Find where the given text appears and provide that cell's center as [x, y] coordinate. 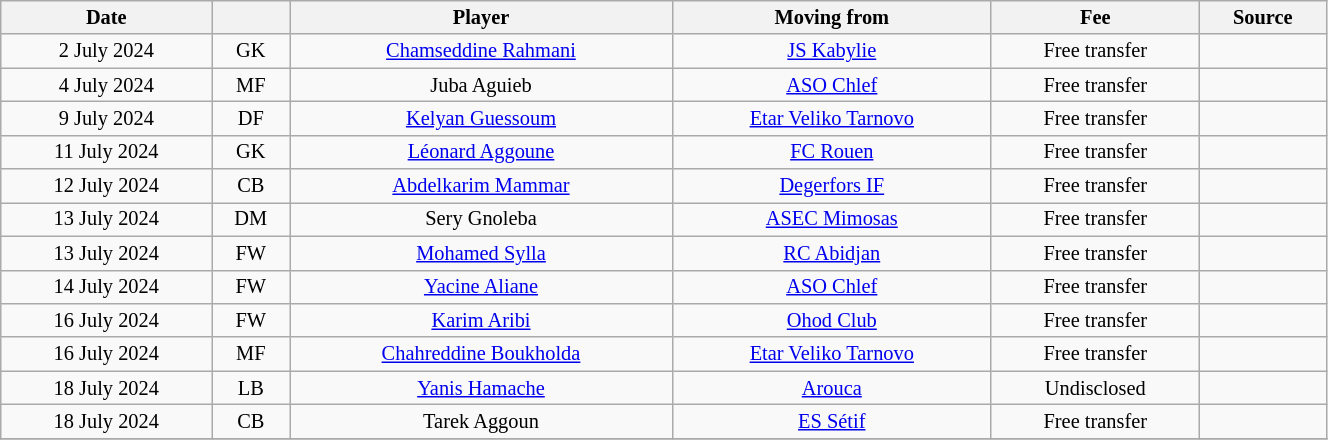
Chahreddine Boukholda [481, 354]
11 July 2024 [106, 152]
4 July 2024 [106, 85]
LB [251, 388]
Mohamed Sylla [481, 253]
Yacine Aliane [481, 287]
Ohod Club [832, 320]
Arouca [832, 388]
Player [481, 17]
DF [251, 118]
Moving from [832, 17]
Yanis Hamache [481, 388]
Tarek Aggoun [481, 421]
ES Sétif [832, 421]
Kelyan Guessoum [481, 118]
ASEC Mimosas [832, 219]
FC Rouen [832, 152]
14 July 2024 [106, 287]
Fee [1095, 17]
Chamseddine Rahmani [481, 51]
Juba Aguieb [481, 85]
9 July 2024 [106, 118]
DM [251, 219]
Date [106, 17]
2 July 2024 [106, 51]
Léonard Aggoune [481, 152]
Degerfors IF [832, 186]
RC Abidjan [832, 253]
12 July 2024 [106, 186]
Undisclosed [1095, 388]
Sery Gnoleba [481, 219]
Abdelkarim Mammar [481, 186]
Source [1262, 17]
Karim Aribi [481, 320]
JS Kabylie [832, 51]
